Extract the (X, Y) coordinate from the center of the cell holding the provided text.  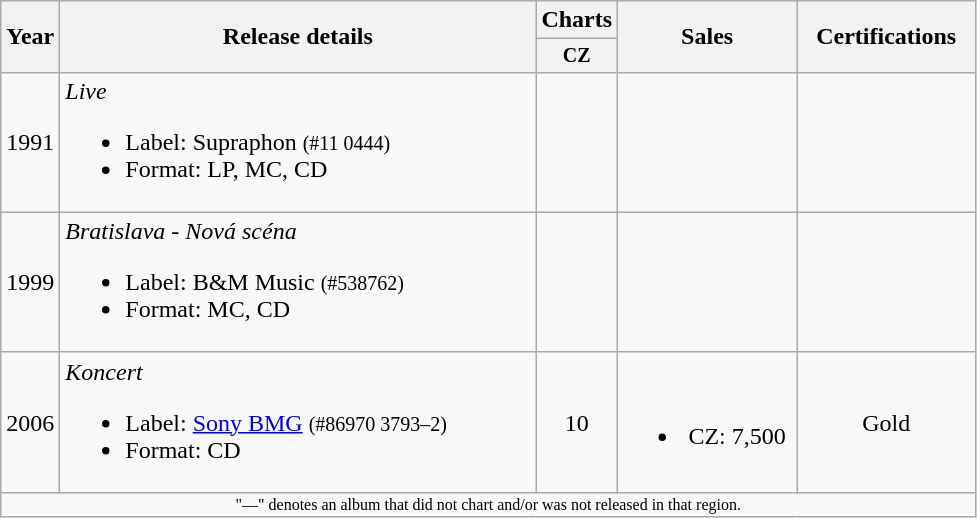
10 (577, 422)
Sales (708, 37)
Bratislava - Nová scénaLabel: B&M Music (#538762)Format: MC, CD (298, 282)
1999 (30, 282)
"—" denotes an album that did not chart and/or was not released in that region. (488, 504)
CZ (577, 56)
Charts (577, 20)
Certifications (886, 37)
1991 (30, 142)
Release details (298, 37)
Gold (886, 422)
CZ: 7,500 (708, 422)
KoncertLabel: Sony BMG (#86970 3793–2)Format: CD (298, 422)
Year (30, 37)
LiveLabel: Supraphon (#11 0444)Format: LP, MC, CD (298, 142)
2006 (30, 422)
